Scan for the cell matching the given text and deliver its (X, Y) coordinate at center. 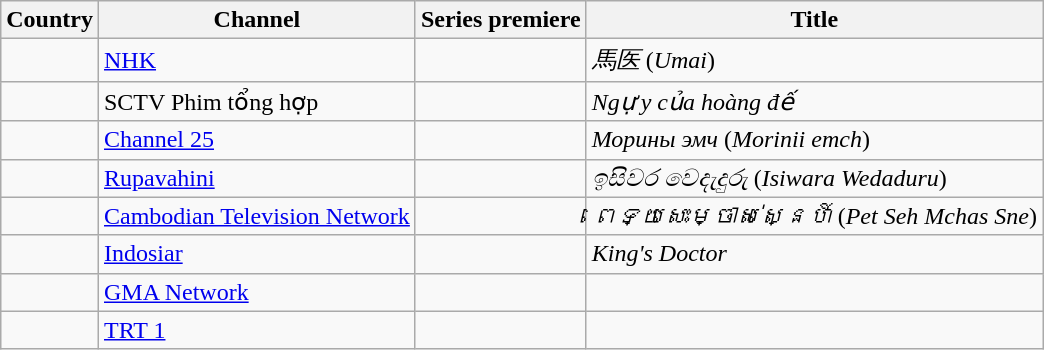
King's Doctor (814, 254)
Cambodian Television Network (256, 216)
ඉසිවර වෙදැදුරු (Isiwara Wedaduru) (814, 178)
Channel (256, 20)
Country (50, 20)
馬医 (Umai) (814, 60)
Channel 25 (256, 140)
NHK (256, 60)
TRT 1 (256, 330)
Series premiere (500, 20)
Ngự y của hoàng đế (814, 101)
Морины эмч (Morinii emch) (814, 140)
GMA Network (256, 292)
SCTV Phim tổng hợp (256, 101)
ពេទ្យសេះម្ចាស់ស្នេហ៍ (Pet Seh Mchas Sne) (814, 216)
Title (814, 20)
Indosiar (256, 254)
Rupavahini (256, 178)
